Scan for the cell matching the given text and deliver its (x, y) coordinate at center. 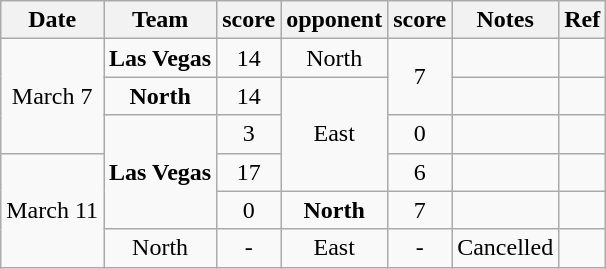
Cancelled (506, 248)
March 7 (52, 96)
Date (52, 20)
opponent (334, 20)
3 (249, 134)
17 (249, 172)
6 (420, 172)
Team (160, 20)
March 11 (52, 210)
Ref (582, 20)
Notes (506, 20)
